Identify which cell holds the provided text, then report its [x, y] central coordinate. 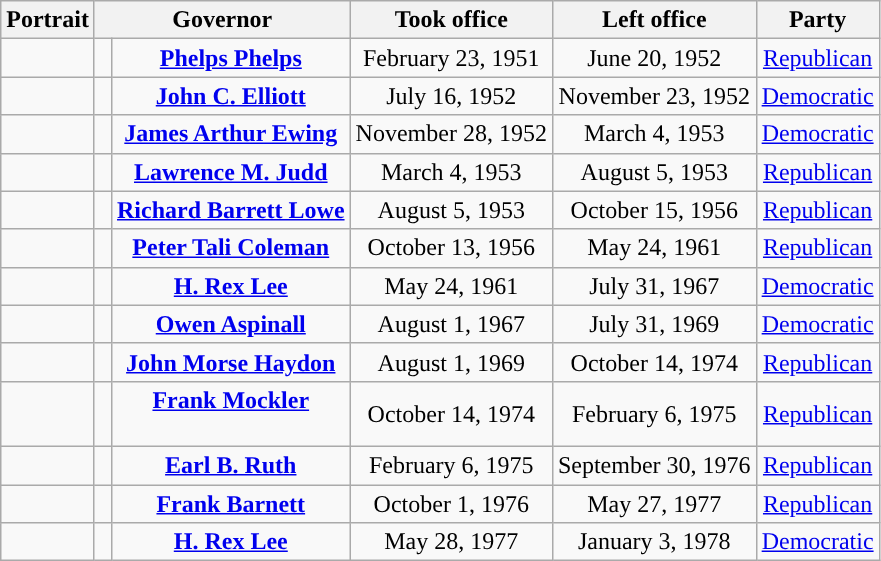
July 31, 1969 [654, 324]
November 28, 1952 [451, 134]
John C. Elliott [230, 96]
Frank Barnett [230, 503]
January 3, 1978 [654, 542]
July 31, 1967 [654, 286]
May 28, 1977 [451, 542]
Frank Mockler [230, 414]
Party [818, 20]
Left office [654, 20]
Governor [222, 20]
Peter Tali Coleman [230, 248]
Took office [451, 20]
John Morse Haydon [230, 362]
Richard Barrett Lowe [230, 210]
James Arthur Ewing [230, 134]
October 13, 1956 [451, 248]
August 1, 1969 [451, 362]
February 23, 1951 [451, 58]
Phelps Phelps [230, 58]
May 27, 1977 [654, 503]
October 15, 1956 [654, 210]
October 1, 1976 [451, 503]
Portrait [48, 20]
November 23, 1952 [654, 96]
August 1, 1967 [451, 324]
Owen Aspinall [230, 324]
September 30, 1976 [654, 465]
Lawrence M. Judd [230, 172]
July 16, 1952 [451, 96]
June 20, 1952 [654, 58]
Earl B. Ruth [230, 465]
